Search for the cell housing the specified text and yield its [x, y] center coordinate. 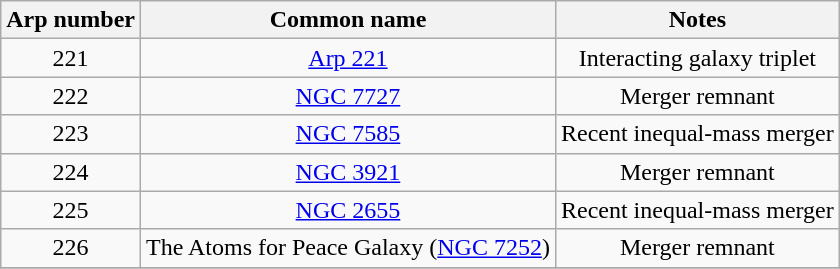
Notes [697, 20]
NGC 2655 [348, 210]
Arp 221 [348, 58]
The Atoms for Peace Galaxy (NGC 7252) [348, 248]
222 [71, 96]
NGC 7727 [348, 96]
NGC 7585 [348, 134]
Common name [348, 20]
221 [71, 58]
226 [71, 248]
NGC 3921 [348, 172]
Interacting galaxy triplet [697, 58]
Arp number [71, 20]
224 [71, 172]
223 [71, 134]
225 [71, 210]
